Search for the cell housing the specified text and yield its [X, Y] center coordinate. 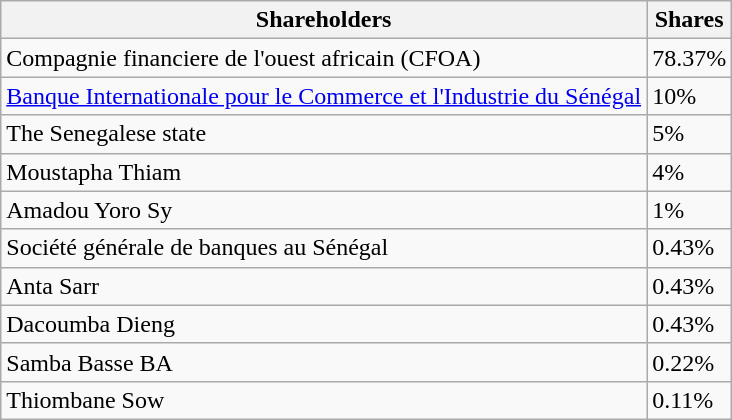
5% [690, 134]
4% [690, 172]
Samba Basse BA [324, 362]
Shareholders [324, 20]
Dacoumba Dieng [324, 324]
Moustapha Thiam [324, 172]
Société générale de banques au Sénégal [324, 248]
0.11% [690, 400]
Anta Sarr [324, 286]
Thiombane Sow [324, 400]
Amadou Yoro Sy [324, 210]
Compagnie financiere de l'ouest africain (CFOA) [324, 58]
10% [690, 96]
Shares [690, 20]
0.22% [690, 362]
78.37% [690, 58]
The Senegalese state [324, 134]
Banque Internationale pour le Commerce et l'Industrie du Sénégal [324, 96]
1% [690, 210]
